Scan for the cell matching the given text and deliver its (x, y) coordinate at center. 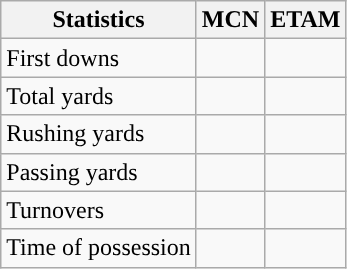
Rushing yards (99, 134)
MCN (230, 20)
Turnovers (99, 210)
Time of possession (99, 248)
Statistics (99, 20)
Total yards (99, 96)
First downs (99, 58)
ETAM (306, 20)
Passing yards (99, 172)
